Provide the [X, Y] coordinate of the cell's center where the given text is located.  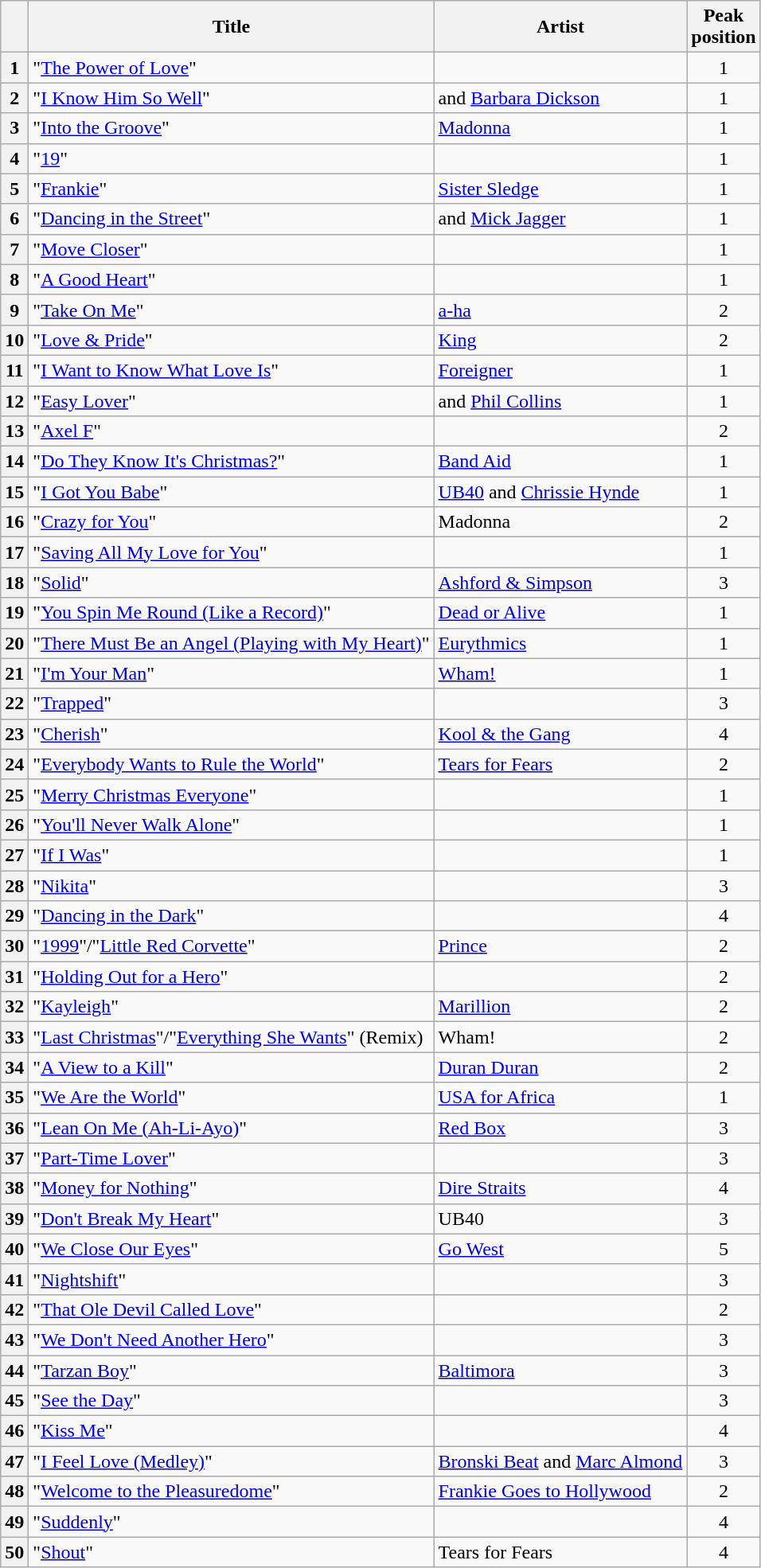
15 [14, 492]
and Phil Collins [560, 400]
24 [14, 764]
45 [14, 1401]
"Holding Out for a Hero" [231, 977]
27 [14, 855]
"Don't Break My Heart" [231, 1219]
35 [14, 1098]
30 [14, 946]
"Shout" [231, 1552]
Title [231, 27]
"Crazy for You" [231, 522]
Kool & the Gang [560, 734]
Red Box [560, 1128]
and Barbara Dickson [560, 98]
10 [14, 340]
12 [14, 400]
"Dancing in the Street" [231, 219]
38 [14, 1188]
36 [14, 1128]
17 [14, 552]
23 [14, 734]
33 [14, 1037]
40 [14, 1249]
"Easy Lover" [231, 400]
"I'm Your Man" [231, 673]
22 [14, 704]
"Everybody Wants to Rule the World" [231, 764]
"Into the Groove" [231, 128]
a-ha [560, 310]
"If I Was" [231, 855]
"Last Christmas"/"Everything She Wants" (Remix) [231, 1037]
"We Close Our Eyes" [231, 1249]
"The Power of Love" [231, 68]
"We Don't Need Another Hero" [231, 1340]
"Kayleigh" [231, 1007]
Band Aid [560, 462]
Foreigner [560, 370]
Dead or Alive [560, 613]
"You'll Never Walk Alone" [231, 825]
26 [14, 825]
Prince [560, 946]
UB40 [560, 1219]
"Merry Christmas Everyone" [231, 794]
"Kiss Me" [231, 1431]
Duran Duran [560, 1067]
Bronski Beat and Marc Almond [560, 1461]
8 [14, 279]
"Cherish" [231, 734]
"Frankie" [231, 189]
King [560, 340]
"A View to a Kill" [231, 1067]
7 [14, 249]
46 [14, 1431]
Artist [560, 27]
"I Feel Love (Medley)" [231, 1461]
28 [14, 886]
"I Got You Babe" [231, 492]
"19" [231, 158]
"Tarzan Boy" [231, 1370]
11 [14, 370]
"There Must Be an Angel (Playing with My Heart)" [231, 643]
Frankie Goes to Hollywood [560, 1492]
"See the Day" [231, 1401]
32 [14, 1007]
Ashford & Simpson [560, 583]
"A Good Heart" [231, 279]
"Saving All My Love for You" [231, 552]
"Nightshift" [231, 1279]
and Mick Jagger [560, 219]
49 [14, 1522]
Marillion [560, 1007]
"Take On Me" [231, 310]
"Part-Time Lover" [231, 1158]
9 [14, 310]
"That Ole Devil Called Love" [231, 1309]
"I Want to Know What Love Is" [231, 370]
14 [14, 462]
Sister Sledge [560, 189]
"Do They Know It's Christmas?" [231, 462]
"You Spin Me Round (Like a Record)" [231, 613]
Baltimora [560, 1370]
39 [14, 1219]
Go West [560, 1249]
41 [14, 1279]
18 [14, 583]
Dire Straits [560, 1188]
43 [14, 1340]
6 [14, 219]
29 [14, 916]
USA for Africa [560, 1098]
34 [14, 1067]
50 [14, 1552]
31 [14, 977]
"Axel F" [231, 431]
"Solid" [231, 583]
44 [14, 1370]
48 [14, 1492]
"Lean On Me (Ah-Li-Ayo)" [231, 1128]
"1999"/"Little Red Corvette" [231, 946]
Eurythmics [560, 643]
37 [14, 1158]
13 [14, 431]
20 [14, 643]
42 [14, 1309]
"Move Closer" [231, 249]
21 [14, 673]
UB40 and Chrissie Hynde [560, 492]
Peakposition [724, 27]
47 [14, 1461]
"Dancing in the Dark" [231, 916]
"Nikita" [231, 886]
19 [14, 613]
16 [14, 522]
"We Are the World" [231, 1098]
"Money for Nothing" [231, 1188]
"Trapped" [231, 704]
"I Know Him So Well" [231, 98]
"Welcome to the Pleasuredome" [231, 1492]
25 [14, 794]
"Suddenly" [231, 1522]
"Love & Pride" [231, 340]
